Return (X, Y) of the center of cell containing provided text 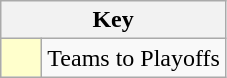
Key (114, 20)
Teams to Playoffs (134, 58)
